Return [x, y] of the center of cell containing provided text 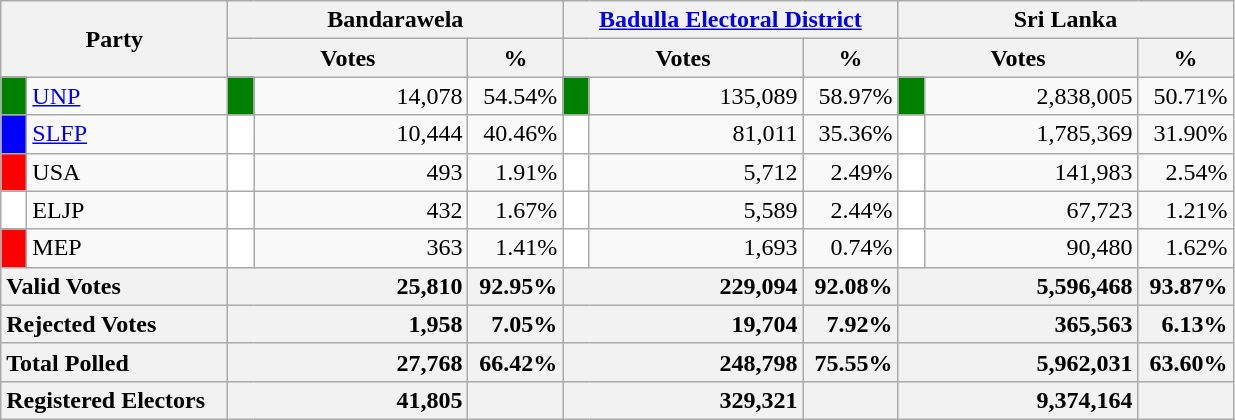
1.67% [516, 210]
Valid Votes [114, 286]
31.90% [1186, 134]
92.95% [516, 286]
1.21% [1186, 210]
5,712 [696, 172]
6.13% [1186, 324]
1.91% [516, 172]
1,785,369 [1031, 134]
50.71% [1186, 96]
5,589 [696, 210]
SLFP [128, 134]
7.05% [516, 324]
365,563 [1018, 324]
19,704 [683, 324]
Rejected Votes [114, 324]
27,768 [348, 362]
90,480 [1031, 248]
ELJP [128, 210]
35.36% [850, 134]
54.54% [516, 96]
2.49% [850, 172]
248,798 [683, 362]
UNP [128, 96]
41,805 [348, 400]
67,723 [1031, 210]
66.42% [516, 362]
25,810 [348, 286]
1.62% [1186, 248]
1,693 [696, 248]
5,596,468 [1018, 286]
9,374,164 [1018, 400]
363 [361, 248]
81,011 [696, 134]
141,983 [1031, 172]
329,321 [683, 400]
Badulla Electoral District [730, 20]
Bandarawela [396, 20]
40.46% [516, 134]
USA [128, 172]
14,078 [361, 96]
1,958 [348, 324]
10,444 [361, 134]
Total Polled [114, 362]
493 [361, 172]
5,962,031 [1018, 362]
93.87% [1186, 286]
135,089 [696, 96]
58.97% [850, 96]
63.60% [1186, 362]
0.74% [850, 248]
Sri Lanka [1066, 20]
Party [114, 39]
2.54% [1186, 172]
92.08% [850, 286]
1.41% [516, 248]
432 [361, 210]
229,094 [683, 286]
75.55% [850, 362]
7.92% [850, 324]
MEP [128, 248]
2,838,005 [1031, 96]
2.44% [850, 210]
Registered Electors [114, 400]
